Capture the cell that displays the provided text and extract its (X, Y) central coordinate. 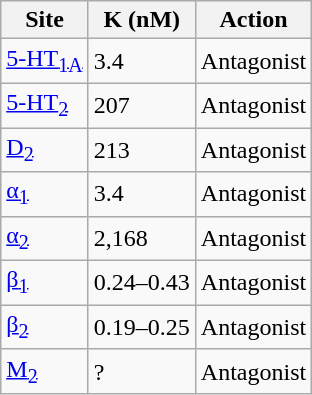
213 (142, 150)
Site (44, 20)
β1 (44, 283)
5-HT1A (44, 61)
K (nM) (142, 20)
0.24–0.43 (142, 283)
α1 (44, 194)
0.19–0.25 (142, 327)
M2 (44, 371)
? (142, 371)
α2 (44, 238)
D2 (44, 150)
2,168 (142, 238)
207 (142, 105)
Action (253, 20)
β2 (44, 327)
5-HT2 (44, 105)
